Determine the [x, y] coordinate at the center of the cell enclosing the given text.  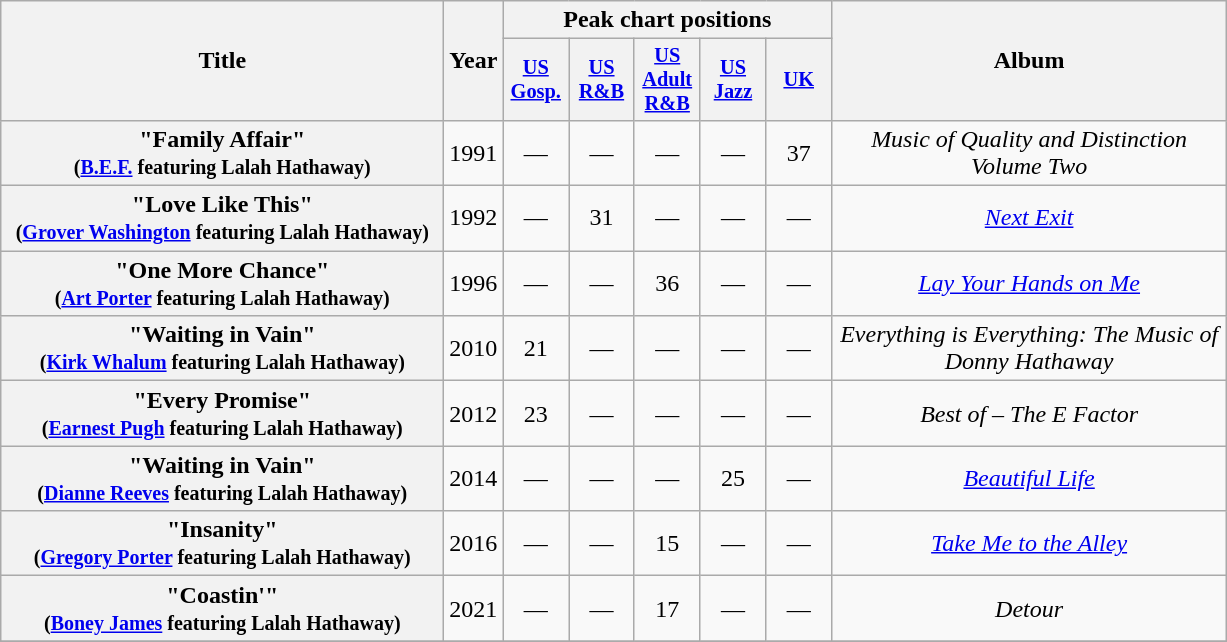
"Waiting in Vain" (Kirk Whalum featuring Lalah Hathaway) [222, 348]
US Gosp. [536, 80]
"Family Affair" (B.E.F. featuring Lalah Hathaway) [222, 152]
Lay Your Hands on Me [1030, 284]
31 [602, 218]
17 [667, 608]
"One More Chance" (Art Porter featuring Lalah Hathaway) [222, 284]
Best of – The E Factor [1030, 414]
Detour [1030, 608]
1992 [474, 218]
2014 [474, 478]
"Waiting in Vain" (Dianne Reeves featuring Lalah Hathaway) [222, 478]
Take Me to the Alley [1030, 544]
2021 [474, 608]
Album [1030, 61]
Next Exit [1030, 218]
36 [667, 284]
15 [667, 544]
US Adult R&B [667, 80]
"Love Like This" (Grover Washington featuring Lalah Hathaway) [222, 218]
21 [536, 348]
Year [474, 61]
US Jazz [733, 80]
US R&B [602, 80]
2010 [474, 348]
"Coastin'" (Boney James featuring Lalah Hathaway) [222, 608]
"Every Promise" (Earnest Pugh featuring Lalah Hathaway) [222, 414]
37 [799, 152]
Beautiful Life [1030, 478]
UK [799, 80]
1996 [474, 284]
Peak chart positions [668, 20]
Music of Quality and Distinction Volume Two [1030, 152]
23 [536, 414]
Everything is Everything: The Music of Donny Hathaway [1030, 348]
"Insanity" (Gregory Porter featuring Lalah Hathaway) [222, 544]
Title [222, 61]
1991 [474, 152]
2012 [474, 414]
2016 [474, 544]
25 [733, 478]
